Pinpoint the cell where the given text exists, returning its [X, Y] midpoint coordinate. 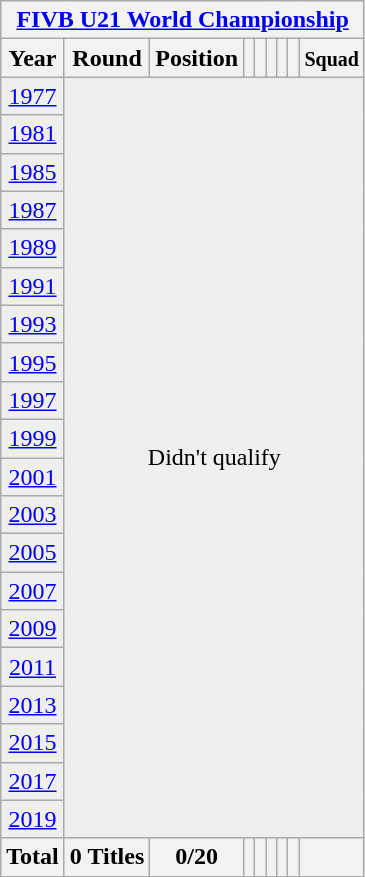
2003 [33, 515]
2011 [33, 667]
2001 [33, 477]
Total [33, 857]
0/20 [197, 857]
2013 [33, 705]
2019 [33, 819]
Round [107, 58]
1997 [33, 400]
FIVB U21 World Championship [183, 20]
Year [33, 58]
2017 [33, 781]
1991 [33, 286]
Squad [332, 58]
0 Titles [107, 857]
1985 [33, 172]
Position [197, 58]
1989 [33, 248]
1987 [33, 210]
2009 [33, 629]
1981 [33, 134]
1977 [33, 96]
Didn't qualify [214, 458]
2015 [33, 743]
2005 [33, 553]
1995 [33, 362]
1999 [33, 438]
2007 [33, 591]
1993 [33, 324]
